Search for the cell housing the specified text and yield its (X, Y) center coordinate. 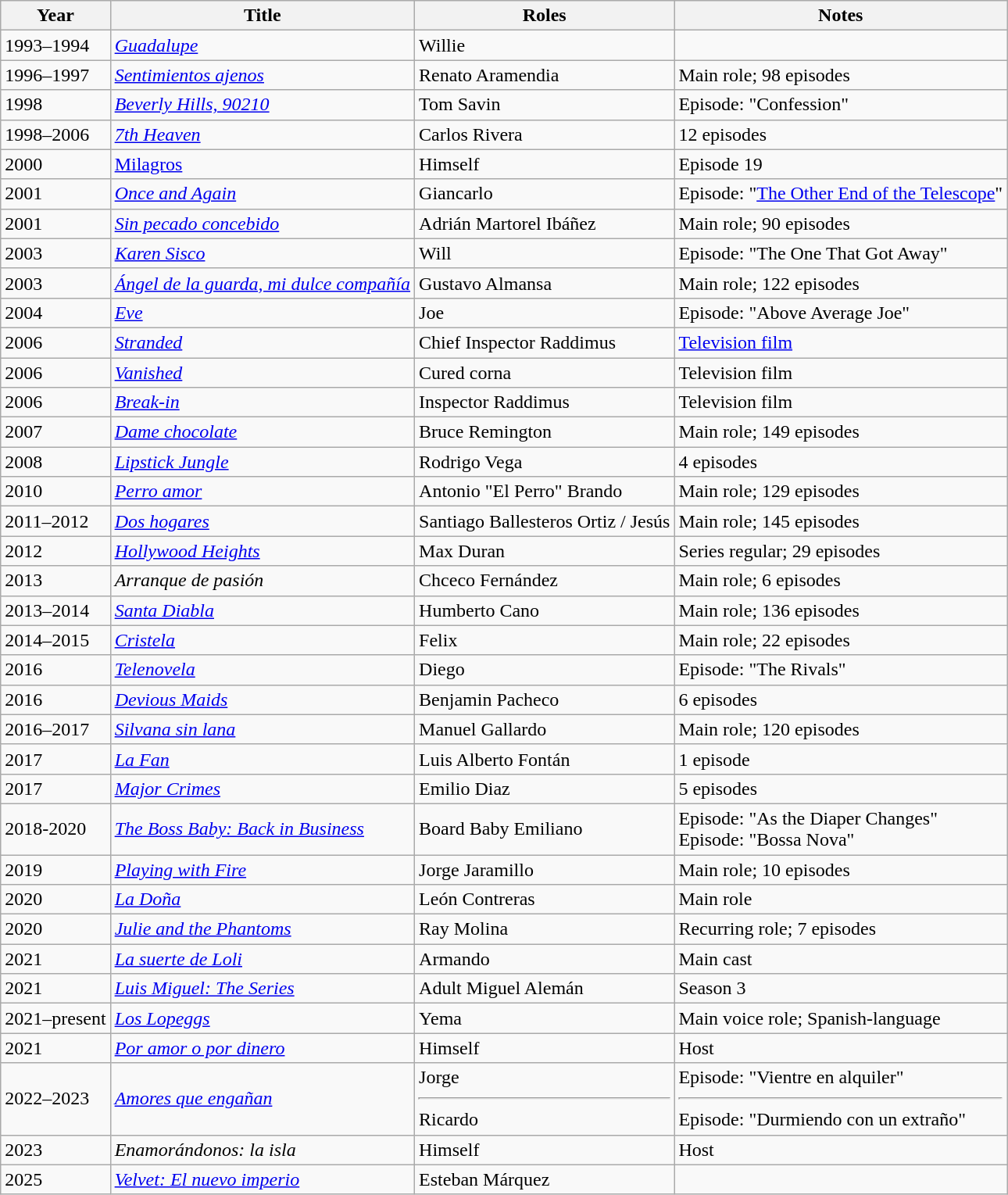
Bruce Remington (545, 432)
Luis Alberto Fontán (545, 759)
Lipstick Jungle (263, 462)
2011–2012 (55, 521)
Once and Again (263, 194)
1 episode (841, 759)
Series regular; 29 episodes (841, 551)
Amores que engañan (263, 1099)
Telenovela (263, 670)
Main voice role; Spanish-language (841, 1018)
JorgeRicardo (545, 1099)
6 episodes (841, 699)
Chief Inspector Raddimus (545, 342)
2018-2020 (55, 828)
Main role; 129 episodes (841, 492)
Los Lopeggs (263, 1018)
Manuel Gallardo (545, 729)
Episode: "The One That Got Away" (841, 253)
Silvana sin lana (263, 729)
Main role; 6 episodes (841, 581)
Episode: "The Rivals" (841, 670)
León Contreras (545, 900)
Episode: "The Other End of the Telescope" (841, 194)
Eve (263, 313)
Armando (545, 959)
Emilio Diaz (545, 789)
Jorge Jaramillo (545, 870)
Devious Maids (263, 699)
2016–2017 (55, 729)
Season 3 (841, 989)
Santiago Ballesteros Ortiz / Jesús (545, 521)
Main role; 98 episodes (841, 75)
2013 (55, 581)
Main role; 10 episodes (841, 870)
Antonio "El Perro" Brando (545, 492)
The Boss Baby: Back in Business (263, 828)
Episode: "As the Diaper Changes"Episode: "Bossa Nova" (841, 828)
Rodrigo Vega (545, 462)
Major Crimes (263, 789)
7th Heaven (263, 134)
Velvet: El nuevo imperio (263, 1179)
Episode: "Confession" (841, 105)
Main role; 149 episodes (841, 432)
Will (545, 253)
Arranque de pasión (263, 581)
Julie and the Phantoms (263, 929)
2025 (55, 1179)
4 episodes (841, 462)
Luis Miguel: The Series (263, 989)
Willie (545, 45)
Main role; 122 episodes (841, 283)
2000 (55, 164)
Guadalupe (263, 45)
1998–2006 (55, 134)
Episode 19 (841, 164)
2022–2023 (55, 1099)
Tom Savin (545, 105)
12 episodes (841, 134)
Enamorándonos: la isla (263, 1150)
Main role; 22 episodes (841, 640)
2008 (55, 462)
Giancarlo (545, 194)
Main role (841, 900)
Adult Miguel Alemán (545, 989)
Main role; 136 episodes (841, 610)
2012 (55, 551)
Cured corna (545, 373)
Stranded (263, 342)
Karen Sisco (263, 253)
Inspector Raddimus (545, 403)
2014–2015 (55, 640)
1993–1994 (55, 45)
Milagros (263, 164)
2007 (55, 432)
Carlos Rivera (545, 134)
Felix (545, 640)
Benjamin Pacheco (545, 699)
Joe (545, 313)
Main role; 90 episodes (841, 224)
Cristela (263, 640)
Max Duran (545, 551)
Gustavo Almansa (545, 283)
Adrián Martorel Ibáñez (545, 224)
Esteban Márquez (545, 1179)
Recurring role; 7 episodes (841, 929)
5 episodes (841, 789)
Chceco Fernández (545, 581)
1998 (55, 105)
Vanished (263, 373)
Notes (841, 16)
Sin pecado concebido (263, 224)
Board Baby Emiliano (545, 828)
Ángel de la guarda, mi dulce compañía (263, 283)
1996–1997 (55, 75)
La suerte de Loli (263, 959)
Perro amor (263, 492)
Sentimientos ajenos (263, 75)
Dame chocolate (263, 432)
Break-in (263, 403)
Main role; 120 episodes (841, 729)
2019 (55, 870)
2010 (55, 492)
Main role; 145 episodes (841, 521)
Episode: "Vientre en alquiler"Episode: "Durmiendo con un extraño" (841, 1099)
Title (263, 16)
Episode: "Above Average Joe" (841, 313)
Year (55, 16)
La Doña (263, 900)
Beverly Hills, 90210 (263, 105)
Renato Aramendia (545, 75)
Roles (545, 16)
Main cast (841, 959)
2013–2014 (55, 610)
2023 (55, 1150)
Por amor o por dinero (263, 1048)
La Fan (263, 759)
Playing with Fire (263, 870)
Dos hogares (263, 521)
Yema (545, 1018)
2004 (55, 313)
Santa Diabla (263, 610)
Ray Molina (545, 929)
2021–present (55, 1018)
Hollywood Heights (263, 551)
Humberto Cano (545, 610)
Diego (545, 670)
